Search for the cell housing the specified text and yield its (x, y) center coordinate. 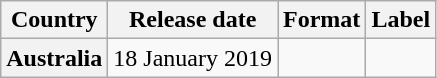
Label (401, 20)
Release date (193, 20)
18 January 2019 (193, 58)
Country (54, 20)
Format (322, 20)
Australia (54, 58)
